Identify which cell holds the provided text, then report its (X, Y) central coordinate. 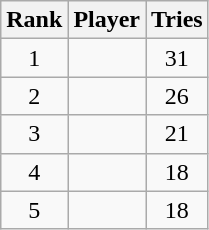
Player (107, 20)
26 (178, 96)
Rank (34, 20)
31 (178, 58)
4 (34, 172)
3 (34, 134)
5 (34, 210)
2 (34, 96)
Tries (178, 20)
1 (34, 58)
21 (178, 134)
